Determine the (x, y) coordinate at the center of the cell enclosing the given text.  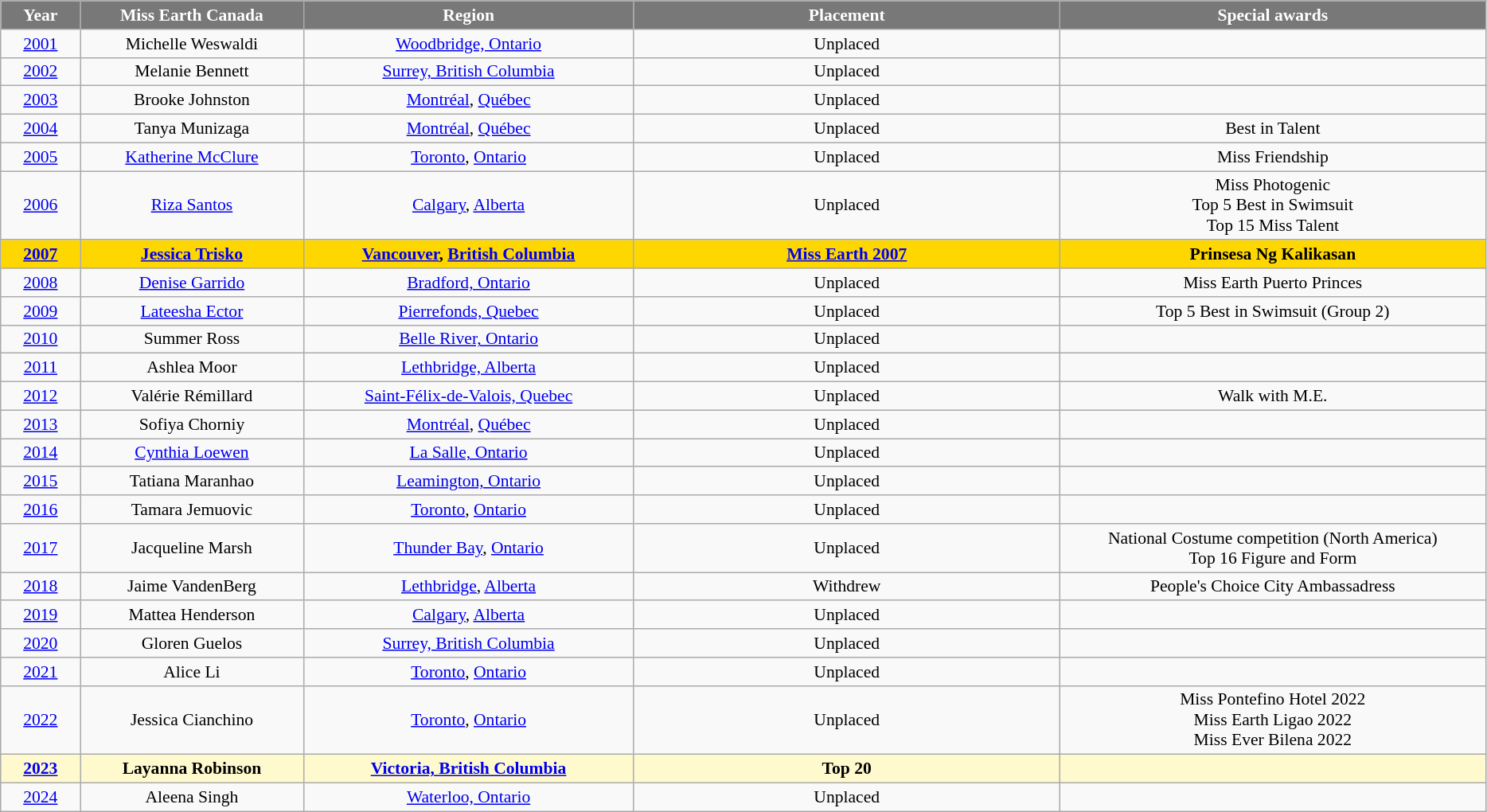
2017 (41, 548)
Miss Earth Puerto Princes (1272, 283)
Tamara Jemuovic (192, 509)
Miss Friendship (1272, 157)
Jessica Cianchino (192, 720)
2005 (41, 157)
Jacqueline Marsh (192, 548)
Cynthia Loewen (192, 453)
Prinsesa Ng Kalikasan (1272, 255)
2003 (41, 100)
2002 (41, 72)
Gloren Guelos (192, 643)
Layanna Robinson (192, 769)
Bradford, Ontario (468, 283)
2009 (41, 311)
2013 (41, 424)
Michelle Weswaldi (192, 44)
Tatiana Maranhao (192, 482)
Riza Santos (192, 205)
Miss Photogenic Top 5 Best in Swimsuit Top 15 Miss Talent (1272, 205)
Vancouver, British Columbia (468, 255)
Year (41, 15)
Waterloo, Ontario (468, 798)
2004 (41, 129)
Special awards (1272, 15)
Region (468, 15)
2006 (41, 205)
Sofiya Chorniy (192, 424)
Leamington, Ontario (468, 482)
Valérie Rémillard (192, 396)
Top 5 Best in Swimsuit (Group 2) (1272, 311)
2008 (41, 283)
Aleena Singh (192, 798)
Belle River, Ontario (468, 339)
National Costume competition (North America) Top 16 Figure and Form (1272, 548)
Top 20 (847, 769)
2021 (41, 672)
2020 (41, 643)
La Salle, Ontario (468, 453)
2014 (41, 453)
People's Choice City Ambassadress (1272, 587)
Melanie Bennett (192, 72)
2012 (41, 396)
Lateesha Ector (192, 311)
Alice Li (192, 672)
Saint-Félix-de-Valois, Quebec (468, 396)
Tanya Munizaga (192, 129)
Denise Garrido (192, 283)
Placement (847, 15)
Pierrefonds, Quebec (468, 311)
Miss Earth 2007 (847, 255)
2010 (41, 339)
Jaime VandenBerg (192, 587)
Brooke Johnston (192, 100)
2007 (41, 255)
Walk with M.E. (1272, 396)
Mattea Henderson (192, 615)
Best in Talent (1272, 129)
Victoria, British Columbia (468, 769)
2022 (41, 720)
2023 (41, 769)
Thunder Bay, Ontario (468, 548)
Miss Pontefino Hotel 2022 Miss Earth Ligao 2022 Miss Ever Bilena 2022 (1272, 720)
Woodbridge, Ontario (468, 44)
2015 (41, 482)
Withdrew (847, 587)
Ashlea Moor (192, 368)
2018 (41, 587)
2019 (41, 615)
2016 (41, 509)
Katherine McClure (192, 157)
2001 (41, 44)
Jessica Trisko (192, 255)
2024 (41, 798)
Miss Earth Canada (192, 15)
Summer Ross (192, 339)
2011 (41, 368)
